Return [X, Y] of the center of cell containing provided text 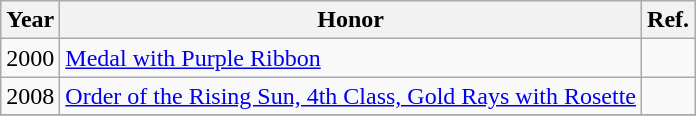
Year [30, 20]
Ref. [668, 20]
Honor [351, 20]
2008 [30, 96]
2000 [30, 58]
Order of the Rising Sun, 4th Class, Gold Rays with Rosette [351, 96]
Medal with Purple Ribbon [351, 58]
